Search for the cell housing the specified text and yield its [X, Y] center coordinate. 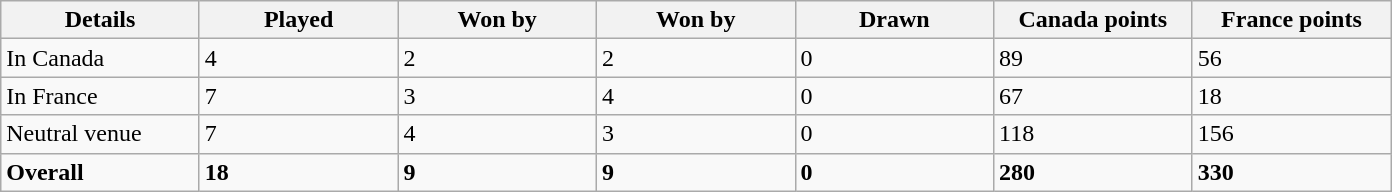
118 [1094, 134]
56 [1292, 58]
France points [1292, 20]
330 [1292, 172]
Canada points [1094, 20]
In France [100, 96]
Overall [100, 172]
280 [1094, 172]
Details [100, 20]
Drawn [894, 20]
In Canada [100, 58]
156 [1292, 134]
67 [1094, 96]
Played [298, 20]
Neutral venue [100, 134]
89 [1094, 58]
